For the text-containing cell, return its midpoint in [x, y] coordinate format. 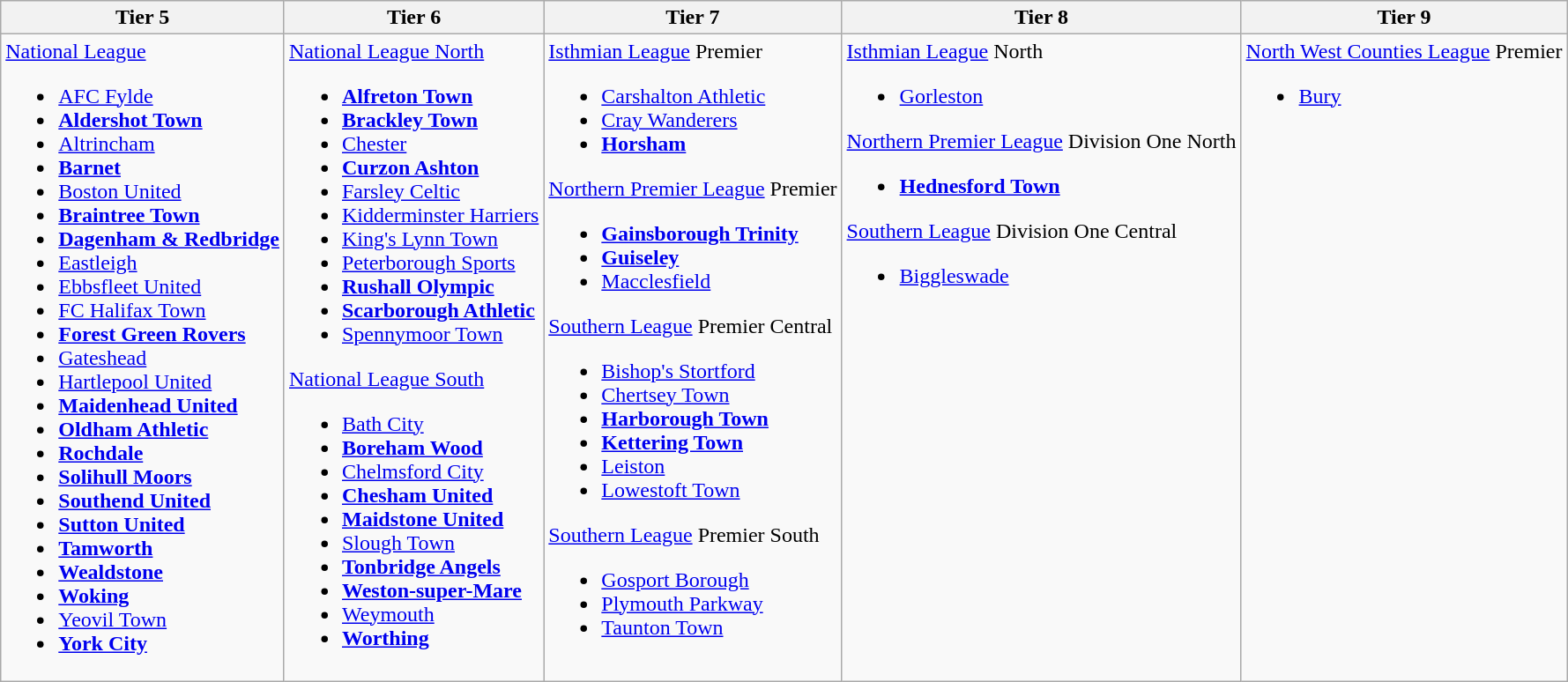
Tier 6 [413, 18]
Tier 8 [1042, 18]
Tier 9 [1404, 18]
Tier 5 [143, 18]
Tier 7 [693, 18]
Isthmian League NorthGorlestonNorthern Premier League Division One NorthHednesford TownSouthern League Division One CentralBiggleswade [1042, 358]
North West Counties League PremierBury [1404, 358]
